Extract the (x, y) coordinate from the center of the cell holding the provided text.  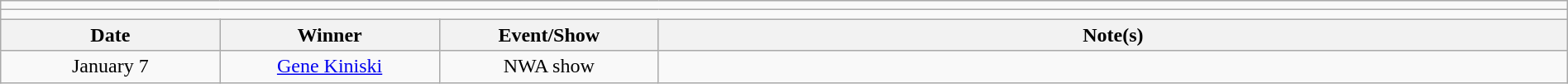
NWA show (549, 67)
Note(s) (1113, 35)
Gene Kiniski (329, 67)
Event/Show (549, 35)
Date (111, 35)
January 7 (111, 67)
Winner (329, 35)
